Provide the (x, y) coordinate of the cell's center where the given text is located.  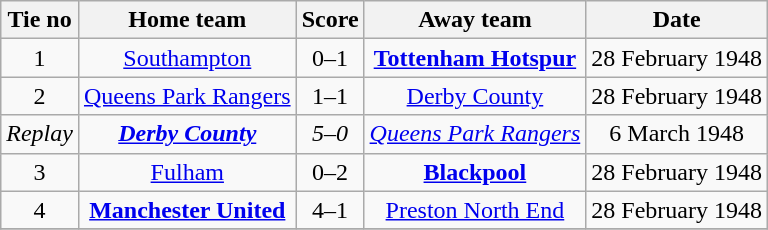
0–2 (330, 172)
Replay (40, 134)
Southampton (187, 58)
5–0 (330, 134)
Away team (475, 20)
4–1 (330, 210)
Tie no (40, 20)
Home team (187, 20)
Preston North End (475, 210)
6 March 1948 (677, 134)
Score (330, 20)
3 (40, 172)
2 (40, 96)
Date (677, 20)
Blackpool (475, 172)
Fulham (187, 172)
0–1 (330, 58)
Manchester United (187, 210)
1–1 (330, 96)
1 (40, 58)
Tottenham Hotspur (475, 58)
4 (40, 210)
